Determine the [x, y] coordinate at the center of the cell enclosing the given text.  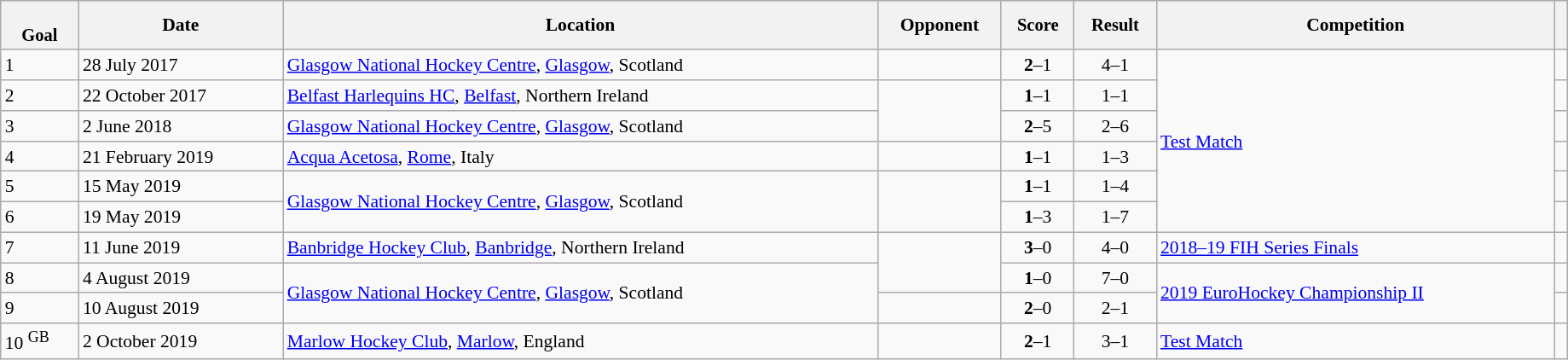
1 [39, 66]
Result [1115, 26]
1–7 [1115, 218]
22 October 2017 [181, 96]
4 [39, 157]
8 [39, 278]
10 GB [39, 341]
11 June 2019 [181, 248]
2 [39, 96]
Belfast Harlequins HC, Belfast, Northern Ireland [581, 96]
19 May 2019 [181, 218]
6 [39, 218]
Location [581, 26]
Goal [39, 26]
2 June 2018 [181, 126]
3–1 [1115, 341]
Acqua Acetosa, Rome, Italy [581, 157]
2–0 [1037, 309]
1–4 [1115, 187]
Score [1037, 26]
Date [181, 26]
2 October 2019 [181, 341]
3–0 [1037, 248]
Banbridge Hockey Club, Banbridge, Northern Ireland [581, 248]
Competition [1356, 26]
2019 EuroHockey Championship II [1356, 293]
2–6 [1115, 126]
3 [39, 126]
2018–19 FIH Series Finals [1356, 248]
2–5 [1037, 126]
5 [39, 187]
15 May 2019 [181, 187]
21 February 2019 [181, 157]
28 July 2017 [181, 66]
4–1 [1115, 66]
Opponent [940, 26]
1–0 [1037, 278]
7 [39, 248]
4 August 2019 [181, 278]
4–0 [1115, 248]
9 [39, 309]
10 August 2019 [181, 309]
Marlow Hockey Club, Marlow, England [581, 341]
7–0 [1115, 278]
